Determine the [X, Y] coordinate at the center of the cell enclosing the given text.  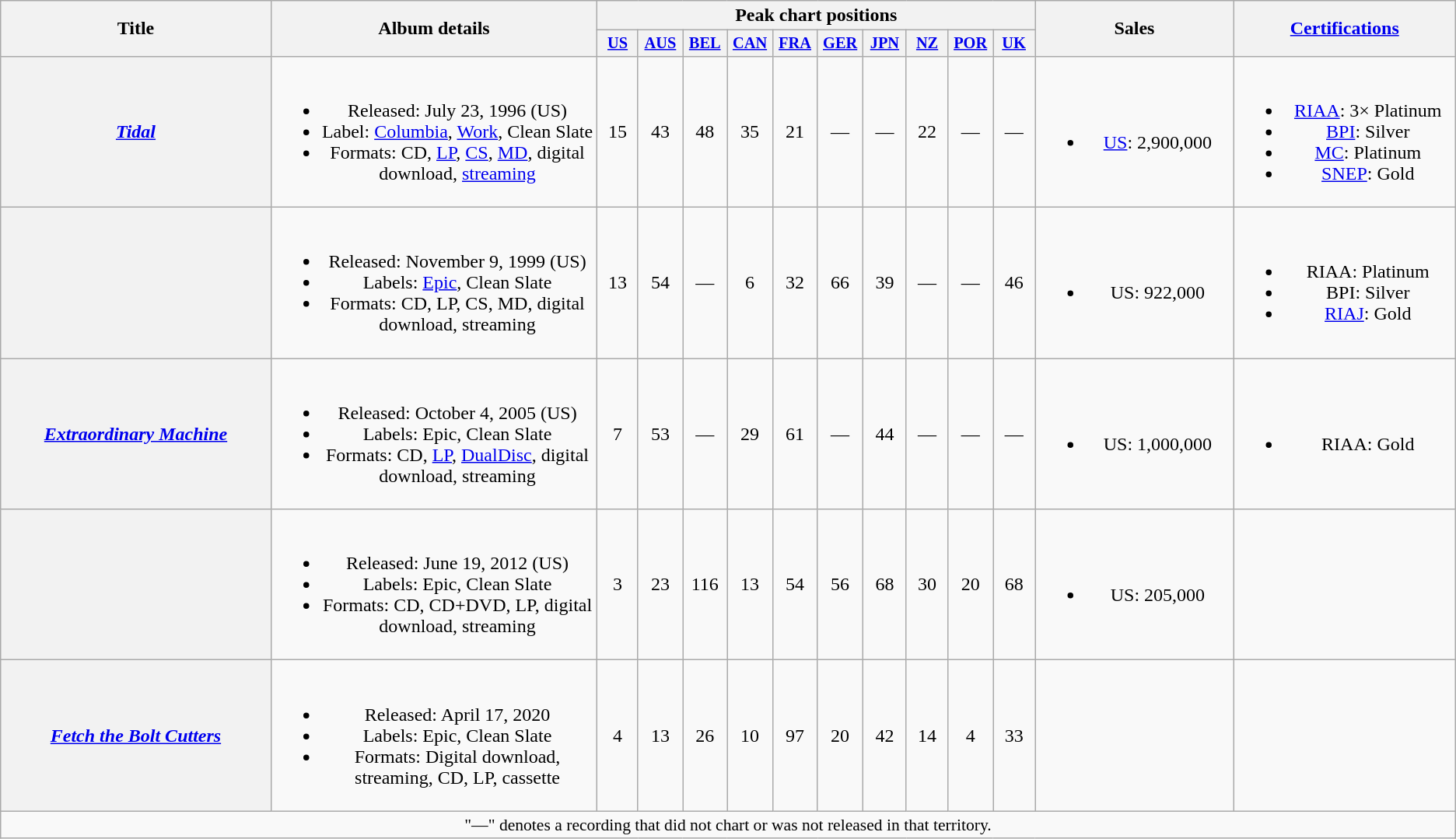
BEL [705, 44]
53 [660, 434]
10 [750, 736]
UK [1014, 44]
Released: July 23, 1996 (US)Label: Columbia, Work, Clean SlateFormats: CD, LP, CS, MD, digital download, streaming [434, 131]
Album details [434, 29]
32 [795, 283]
43 [660, 131]
7 [618, 434]
CAN [750, 44]
42 [884, 736]
39 [884, 283]
Tidal [135, 131]
RIAA: 3× PlatinumBPI: SilverMC: PlatinumSNEP: Gold [1344, 131]
Fetch the Bolt Cutters [135, 736]
23 [660, 585]
29 [750, 434]
Released: November 9, 1999 (US)Labels: Epic, Clean SlateFormats: CD, LP, CS, MD, digital download, streaming [434, 283]
15 [618, 131]
US: 205,000 [1135, 585]
GER [840, 44]
14 [927, 736]
Released: October 4, 2005 (US)Labels: Epic, Clean SlateFormats: CD, LP, DualDisc, digital download, streaming [434, 434]
POR [971, 44]
3 [618, 585]
US: 1,000,000 [1135, 434]
US [618, 44]
Released: June 19, 2012 (US)Labels: Epic, Clean SlateFormats: CD, CD+DVD, LP, digital download, streaming [434, 585]
NZ [927, 44]
44 [884, 434]
48 [705, 131]
21 [795, 131]
61 [795, 434]
Released: April 17, 2020Labels: Epic, Clean SlateFormats: Digital download, streaming, CD, LP, cassette [434, 736]
56 [840, 585]
35 [750, 131]
33 [1014, 736]
US: 2,900,000 [1135, 131]
RIAA: Gold [1344, 434]
Peak chart positions [817, 16]
97 [795, 736]
66 [840, 283]
AUS [660, 44]
Sales [1135, 29]
Certifications [1344, 29]
FRA [795, 44]
Title [135, 29]
46 [1014, 283]
116 [705, 585]
JPN [884, 44]
6 [750, 283]
RIAA: PlatinumBPI: SilverRIAJ: Gold [1344, 283]
Extraordinary Machine [135, 434]
22 [927, 131]
"—" denotes a recording that did not chart or was not released in that territory. [728, 825]
US: 922,000 [1135, 283]
26 [705, 736]
30 [927, 585]
